Return (X, Y) of the center of cell containing provided text 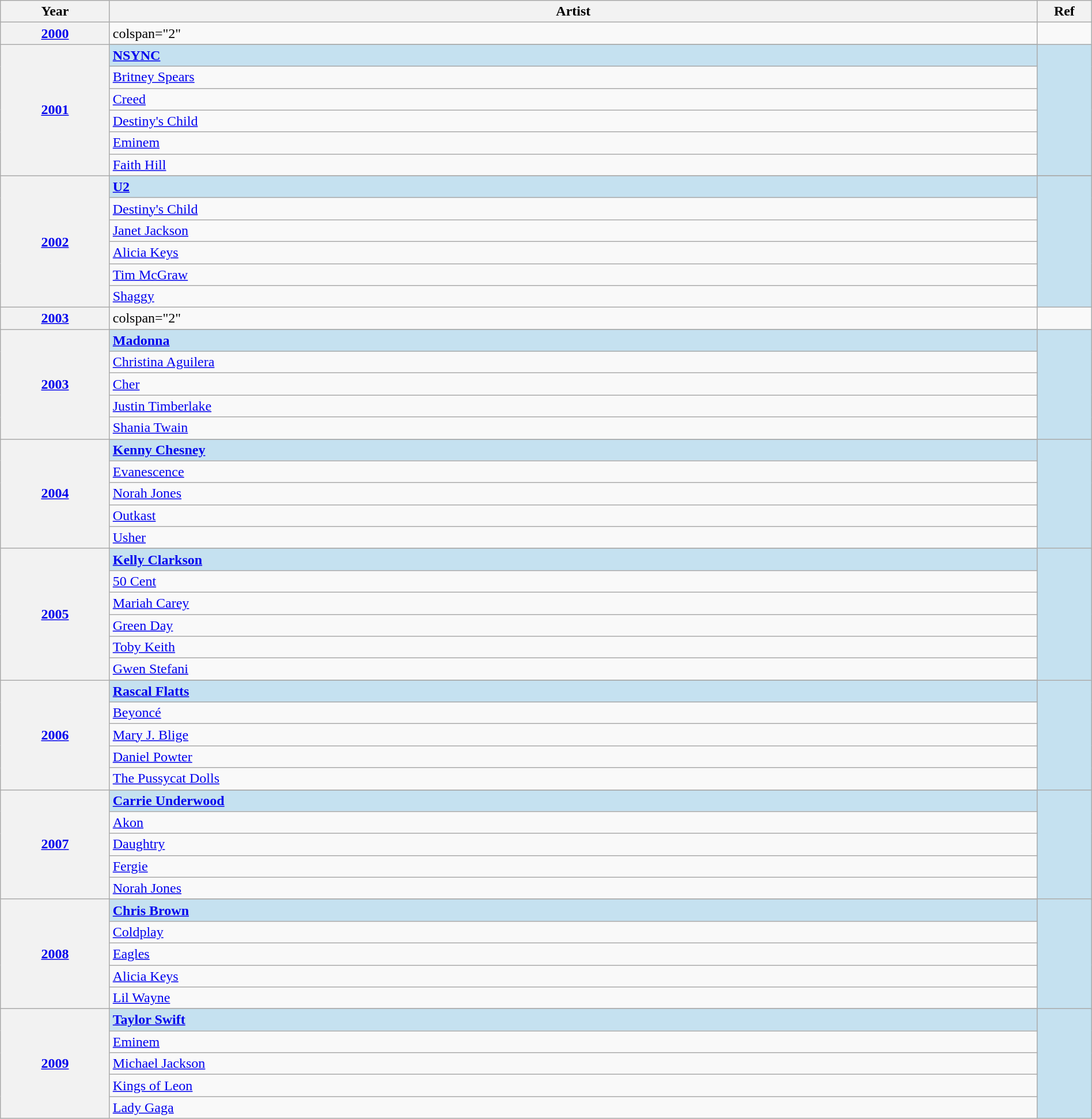
Mary J. Blige (573, 735)
Eagles (573, 954)
Kenny Chesney (573, 450)
Taylor Swift (573, 1020)
Faith Hill (573, 165)
Madonna (573, 340)
2001 (55, 110)
Cher (573, 384)
Carrie Underwood (573, 801)
Lil Wayne (573, 998)
U2 (573, 187)
Daniel Powter (573, 757)
Daughtry (573, 844)
Green Day (573, 625)
Rascal Flatts (573, 691)
2004 (55, 494)
2005 (55, 614)
Shania Twain (573, 428)
50 Cent (573, 581)
Toby Keith (573, 647)
Chris Brown (573, 910)
2006 (55, 735)
Justin Timberlake (573, 406)
Beyoncé (573, 713)
Coldplay (573, 932)
Gwen Stefani (573, 669)
Lady Gaga (573, 1107)
2007 (55, 844)
Kelly Clarkson (573, 559)
Year (55, 12)
Outkast (573, 515)
2008 (55, 954)
Christina Aguilera (573, 362)
Tim McGraw (573, 275)
Janet Jackson (573, 230)
Michael Jackson (573, 1064)
Usher (573, 537)
Ref (1064, 12)
Creed (573, 99)
Akon (573, 822)
Shaggy (573, 297)
2002 (55, 241)
Fergie (573, 866)
Britney Spears (573, 77)
Artist (573, 12)
The Pussycat Dolls (573, 779)
Evanescence (573, 472)
Kings of Leon (573, 1086)
Mariah Carey (573, 603)
2009 (55, 1064)
NSYNC (573, 55)
2000 (55, 33)
